Output the [X, Y] coordinate of the center of the cell containing the given text.  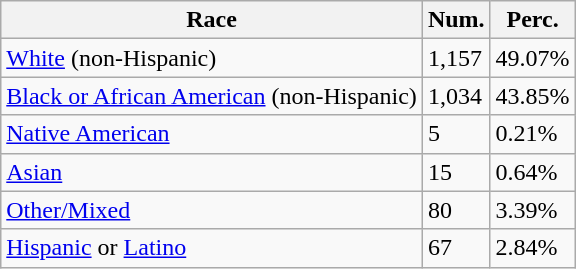
5 [456, 134]
Black or African American (non-Hispanic) [212, 96]
2.84% [532, 248]
0.21% [532, 134]
0.64% [532, 172]
67 [456, 248]
Asian [212, 172]
80 [456, 210]
3.39% [532, 210]
Num. [456, 20]
1,034 [456, 96]
43.85% [532, 96]
49.07% [532, 58]
Race [212, 20]
Other/Mixed [212, 210]
Hispanic or Latino [212, 248]
Native American [212, 134]
Perc. [532, 20]
1,157 [456, 58]
15 [456, 172]
White (non-Hispanic) [212, 58]
